Detect which cell encompasses the target text, then output its (X, Y) center coordinate. 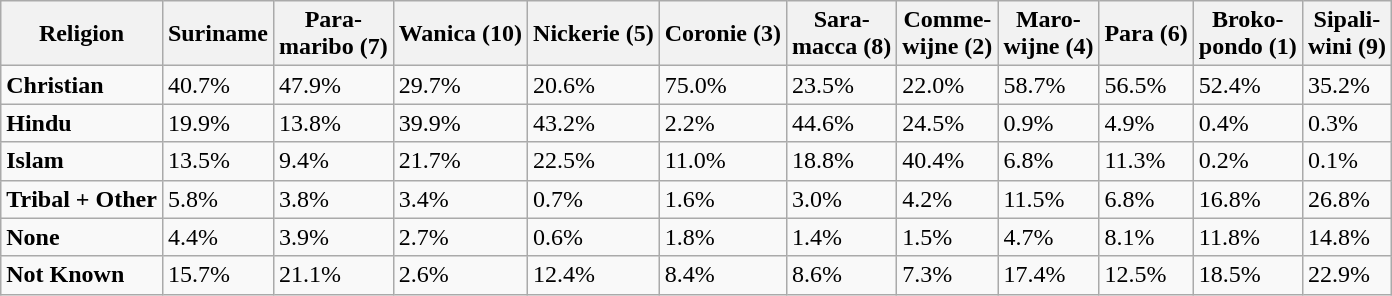
1.6% (722, 199)
52.4% (1248, 85)
Para- maribo (7) (333, 34)
Wanica (10) (460, 34)
8.1% (1146, 237)
21.1% (333, 275)
13.5% (218, 161)
Religion (82, 34)
11.3% (1146, 161)
12.5% (1146, 275)
43.2% (594, 123)
12.4% (594, 275)
Christian (82, 85)
39.9% (460, 123)
20.6% (594, 85)
0.3% (1346, 123)
58.7% (1048, 85)
21.7% (460, 161)
56.5% (1146, 85)
2.7% (460, 237)
11.5% (1048, 199)
2.2% (722, 123)
17.4% (1048, 275)
44.6% (841, 123)
3.8% (333, 199)
Islam (82, 161)
4.2% (948, 199)
4.7% (1048, 237)
0.9% (1048, 123)
Suriname (218, 34)
14.8% (1346, 237)
16.8% (1248, 199)
7.3% (948, 275)
40.7% (218, 85)
Nickerie (5) (594, 34)
22.0% (948, 85)
4.4% (218, 237)
Maro- wijne (4) (1048, 34)
75.0% (722, 85)
0.2% (1248, 161)
11.0% (722, 161)
0.4% (1248, 123)
40.4% (948, 161)
1.4% (841, 237)
0.7% (594, 199)
Tribal + Other (82, 199)
Para (6) (1146, 34)
Sara- macca (8) (841, 34)
0.1% (1346, 161)
35.2% (1346, 85)
47.9% (333, 85)
Sipali- wini (9) (1346, 34)
8.6% (841, 275)
24.5% (948, 123)
0.6% (594, 237)
18.5% (1248, 275)
3.4% (460, 199)
22.9% (1346, 275)
Broko- pondo (1) (1248, 34)
11.8% (1248, 237)
8.4% (722, 275)
26.8% (1346, 199)
1.5% (948, 237)
None (82, 237)
Coronie (3) (722, 34)
9.4% (333, 161)
29.7% (460, 85)
Hindu (82, 123)
13.8% (333, 123)
19.9% (218, 123)
1.8% (722, 237)
18.8% (841, 161)
22.5% (594, 161)
23.5% (841, 85)
5.8% (218, 199)
2.6% (460, 275)
15.7% (218, 275)
3.9% (333, 237)
Comme- wijne (2) (948, 34)
4.9% (1146, 123)
3.0% (841, 199)
Not Known (82, 275)
